Output the [x, y] coordinate of the center of the cell containing the given text.  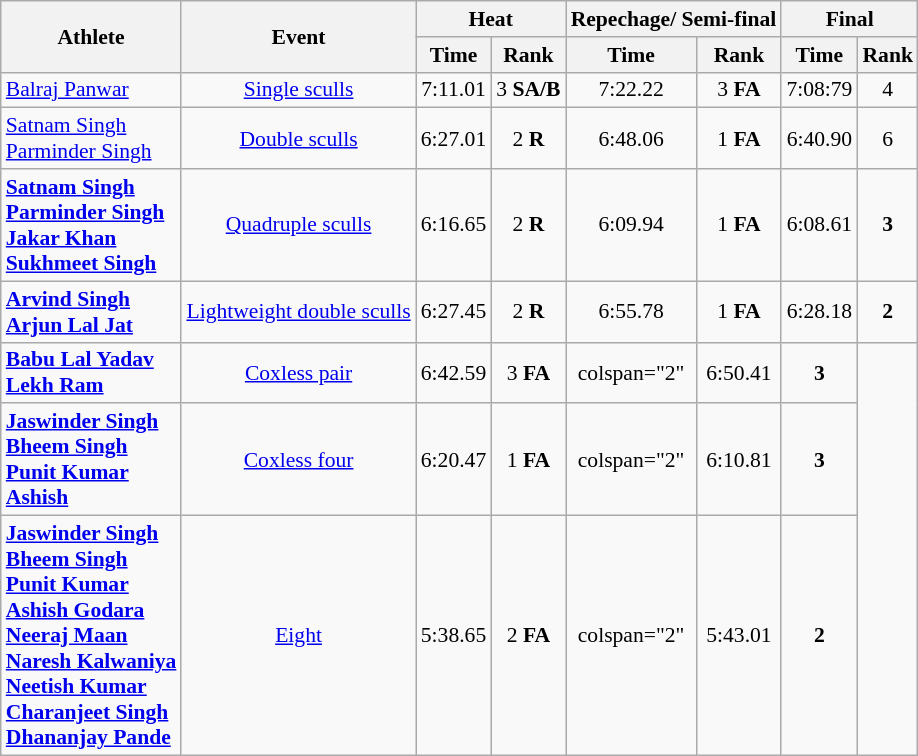
4 [888, 90]
Athlete [92, 36]
5:38.65 [454, 636]
6:40.90 [819, 138]
Arvind SinghArjun Lal Jat [92, 312]
6:50.41 [740, 372]
Double sculls [298, 138]
6 [888, 138]
6:48.06 [632, 138]
Coxless pair [298, 372]
Single sculls [298, 90]
6:10.81 [740, 460]
Quadruple sculls [298, 225]
Eight [298, 636]
6:27.01 [454, 138]
7:08:79 [819, 90]
6:16.65 [454, 225]
6:27.45 [454, 312]
Repechage/ Semi-final [674, 19]
6:28.18 [819, 312]
6:08.61 [819, 225]
Jaswinder SinghBheem SinghPunit KumarAshish GodaraNeeraj MaanNaresh KalwaniyaNeetish KumarCharanjeet SinghDhananjay Pande [92, 636]
3 SA/B [528, 90]
6:42.59 [454, 372]
7:22.22 [632, 90]
Satnam SinghParminder SinghJakar KhanSukhmeet Singh [92, 225]
2 FA [528, 636]
Coxless four [298, 460]
Balraj Panwar [92, 90]
6:55.78 [632, 312]
Lightweight double sculls [298, 312]
Final [850, 19]
Heat [491, 19]
Event [298, 36]
7:11.01 [454, 90]
Satnam SinghParminder Singh [92, 138]
Jaswinder SinghBheem SinghPunit KumarAshish [92, 460]
6:09.94 [632, 225]
5:43.01 [740, 636]
6:20.47 [454, 460]
Babu Lal YadavLekh Ram [92, 372]
